Detect which cell encompasses the target text, then output its (X, Y) center coordinate. 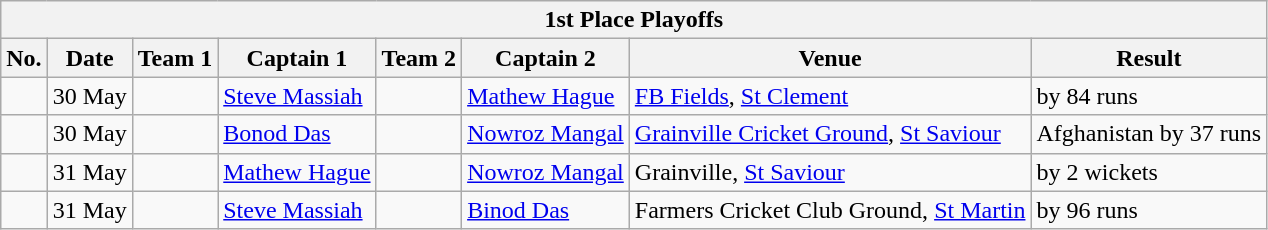
by 2 wickets (1149, 172)
FB Fields, St Clement (830, 96)
Afghanistan by 37 runs (1149, 134)
by 96 runs (1149, 210)
Grainville, St Saviour (830, 172)
Venue (830, 58)
Captain 1 (297, 58)
Team 2 (419, 58)
Farmers Cricket Club Ground, St Martin (830, 210)
Team 1 (175, 58)
Date (90, 58)
Grainville Cricket Ground, St Saviour (830, 134)
Result (1149, 58)
Bonod Das (297, 134)
Binod Das (546, 210)
No. (24, 58)
by 84 runs (1149, 96)
1st Place Playoffs (634, 20)
Captain 2 (546, 58)
